Scan for the cell matching the given text and deliver its (X, Y) coordinate at center. 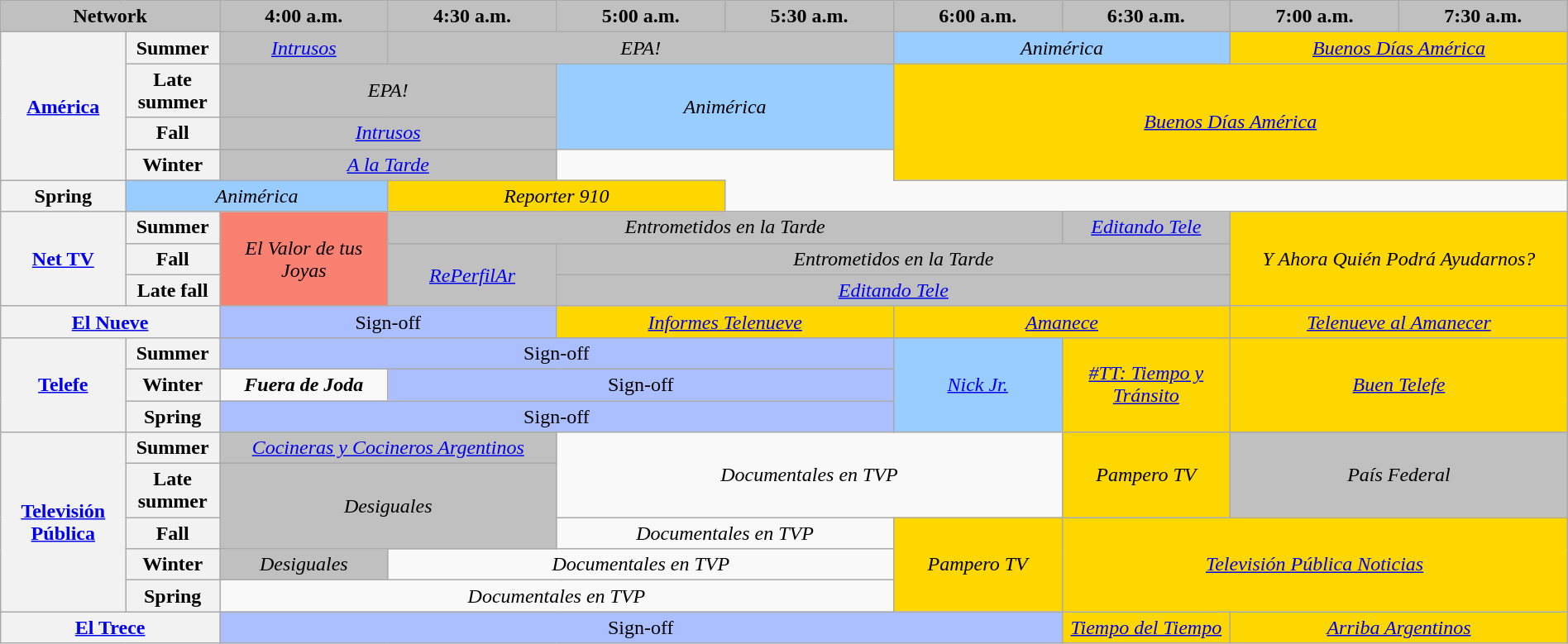
4:00 a.m. (304, 17)
7:00 a.m. (1315, 17)
El Nueve (111, 322)
Buen Telefe (1399, 384)
América (63, 106)
Nick Jr. (978, 384)
Late fall (173, 290)
Cocineras y Cocineros Argentinos (389, 448)
Telefe (63, 384)
Tiempo del Tiempo (1146, 627)
Televisión Pública Noticias (1315, 565)
Informes Telenueve (724, 322)
5:30 a.m. (810, 17)
Arriba Argentinos (1399, 627)
País Federal (1399, 475)
Y Ahora Quién Podrá Ayudarnos? (1399, 259)
Network (111, 17)
RePerfilAr (472, 274)
4:30 a.m. (472, 17)
#TT: Tiempo y Tránsito (1146, 384)
A la Tarde (389, 165)
Fuera de Joda (304, 384)
Amanece (1062, 322)
Net TV (63, 259)
Reporter 910 (556, 196)
5:00 a.m. (641, 17)
El Valor de tus Joyas (304, 259)
Televisión Pública (63, 522)
Telenueve al Amanecer (1399, 322)
7:30 a.m. (1483, 17)
El Trece (111, 627)
6:00 a.m. (978, 17)
6:30 a.m. (1146, 17)
